Locate the cell with the specified text and output its (x, y) center coordinate. 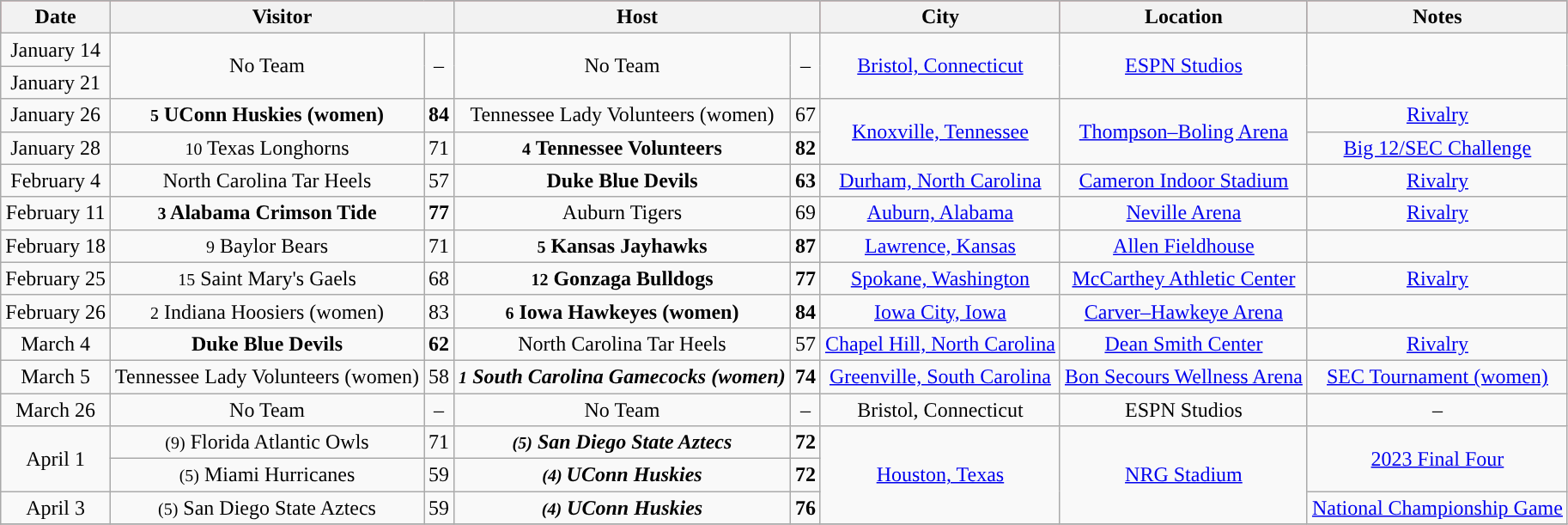
67 (805, 115)
2 Indiana Hoosiers (women) (266, 311)
January 28 (56, 148)
5 Kansas Jayhawks (623, 246)
February 11 (56, 213)
Neville Arena (1183, 213)
68 (440, 278)
January 26 (56, 115)
9 Baylor Bears (266, 246)
15 Saint Mary's Gaels (266, 278)
Lawrence, Kansas (939, 246)
76 (805, 508)
Thompson–Boling Arena (1183, 131)
March 26 (56, 410)
83 (440, 311)
April 1 (56, 459)
January 21 (56, 82)
Visitor (282, 17)
National Championship Game (1437, 508)
Notes (1437, 17)
4 Tennessee Volunteers (623, 148)
Big 12/SEC Challenge (1437, 148)
February 25 (56, 278)
Houston, Texas (939, 475)
Greenville, South Carolina (939, 376)
March 4 (56, 344)
87 (805, 246)
Dean Smith Center (1183, 344)
69 (805, 213)
1 South Carolina Gamecocks (women) (623, 376)
Cameron Indoor Stadium (1183, 180)
Date (56, 17)
Allen Fieldhouse (1183, 246)
5 UConn Huskies (women) (266, 115)
62 (440, 344)
Auburn Tigers (623, 213)
Bon Secours Wellness Arena (1183, 376)
82 (805, 148)
Iowa City, Iowa (939, 311)
(9) Florida Atlantic Owls (266, 443)
6 Iowa Hawkeyes (women) (623, 311)
74 (805, 376)
City (939, 17)
April 3 (56, 508)
February 18 (56, 246)
McCarthey Athletic Center (1183, 278)
(5) Miami Hurricanes (266, 475)
February 4 (56, 180)
Carver–Hawkeye Arena (1183, 311)
58 (440, 376)
63 (805, 180)
10 Texas Longhorns (266, 148)
Auburn, Alabama (939, 213)
3 Alabama Crimson Tide (266, 213)
Location (1183, 17)
2023 Final Four (1437, 459)
SEC Tournament (women) (1437, 376)
Knoxville, Tennessee (939, 131)
Chapel Hill, North Carolina (939, 344)
February 26 (56, 311)
Durham, North Carolina (939, 180)
March 5 (56, 376)
Host (637, 17)
Spokane, Washington (939, 278)
January 14 (56, 50)
NRG Stadium (1183, 475)
12 Gonzaga Bulldogs (623, 278)
